Locate the cell with the specified text and output its (x, y) center coordinate. 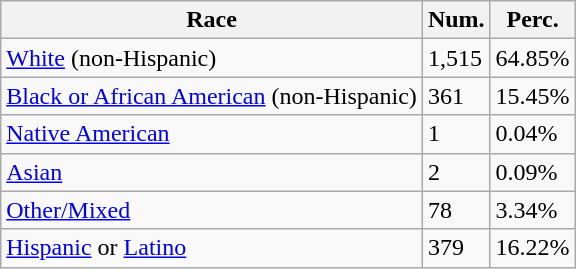
Hispanic or Latino (212, 248)
3.34% (532, 210)
15.45% (532, 96)
Native American (212, 134)
379 (456, 248)
Race (212, 20)
16.22% (532, 248)
Perc. (532, 20)
Black or African American (non-Hispanic) (212, 96)
0.09% (532, 172)
Asian (212, 172)
78 (456, 210)
2 (456, 172)
White (non-Hispanic) (212, 58)
1,515 (456, 58)
Other/Mixed (212, 210)
Num. (456, 20)
64.85% (532, 58)
0.04% (532, 134)
1 (456, 134)
361 (456, 96)
